Provide the [X, Y] coordinate of the cell's center where the given text is located.  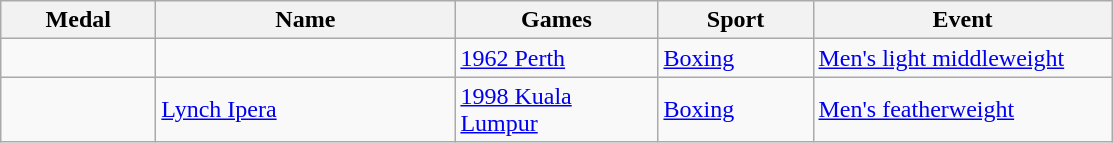
1998 Kuala Lumpur [556, 110]
Sport [736, 20]
Name [306, 20]
Men's featherweight [962, 110]
Medal [78, 20]
Games [556, 20]
Event [962, 20]
1962 Perth [556, 58]
Men's light middleweight [962, 58]
Lynch Ipera [306, 110]
